Determine the [x, y] coordinate at the center of the cell enclosing the given text.  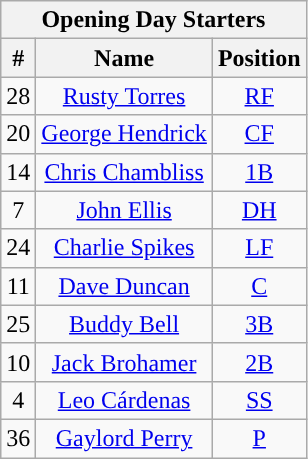
Leo Cárdenas [124, 400]
CF [259, 134]
10 [18, 362]
11 [18, 286]
SS [259, 400]
36 [18, 438]
P [259, 438]
Jack Brohamer [124, 362]
Buddy Bell [124, 324]
RF [259, 96]
3B [259, 324]
John Ellis [124, 210]
Position [259, 58]
28 [18, 96]
4 [18, 400]
Charlie Spikes [124, 248]
Chris Chambliss [124, 172]
Opening Day Starters [154, 20]
Gaylord Perry [124, 438]
# [18, 58]
C [259, 286]
Rusty Torres [124, 96]
2B [259, 362]
LF [259, 248]
25 [18, 324]
20 [18, 134]
24 [18, 248]
1B [259, 172]
Name [124, 58]
Dave Duncan [124, 286]
7 [18, 210]
14 [18, 172]
DH [259, 210]
George Hendrick [124, 134]
